Search for the cell housing the specified text and yield its (X, Y) center coordinate. 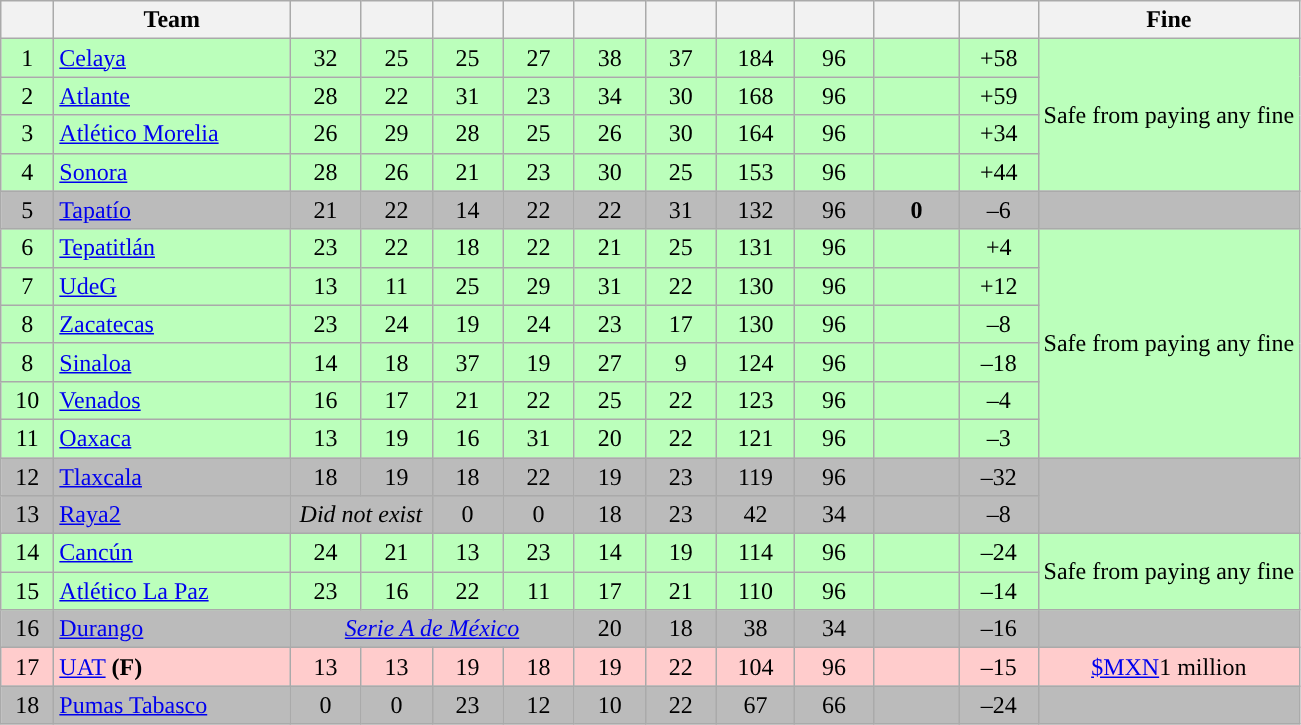
15 (28, 591)
+12 (998, 286)
9 (680, 362)
Raya2 (172, 515)
164 (756, 134)
Durango (172, 629)
42 (756, 515)
–32 (998, 477)
Venados (172, 400)
4 (28, 172)
UdeG (172, 286)
Tlaxcala (172, 477)
Tapatío (172, 210)
Pumas Tabasco (172, 705)
3 (28, 134)
Oaxaca (172, 438)
119 (756, 477)
Fine (1169, 20)
+44 (998, 172)
Atlético La Paz (172, 591)
UAT (F) (172, 667)
67 (756, 705)
184 (756, 58)
7 (28, 286)
131 (756, 248)
132 (756, 210)
121 (756, 438)
+34 (998, 134)
6 (28, 248)
–3 (998, 438)
Sinaloa (172, 362)
114 (756, 553)
–6 (998, 210)
Sonora (172, 172)
153 (756, 172)
2 (28, 96)
Zacatecas (172, 324)
$MXN1 million (1169, 667)
1 (28, 58)
66 (834, 705)
Atlético Morelia (172, 134)
–18 (998, 362)
104 (756, 667)
–4 (998, 400)
Atlante (172, 96)
Team (172, 20)
–15 (998, 667)
+4 (998, 248)
110 (756, 591)
+58 (998, 58)
Serie A de México (432, 629)
5 (28, 210)
168 (756, 96)
32 (326, 58)
–14 (998, 591)
Did not exist (361, 515)
123 (756, 400)
Cancún (172, 553)
Celaya (172, 58)
124 (756, 362)
Tepatitlán (172, 248)
+59 (998, 96)
–16 (998, 629)
